Detect which cell encompasses the target text, then output its (x, y) center coordinate. 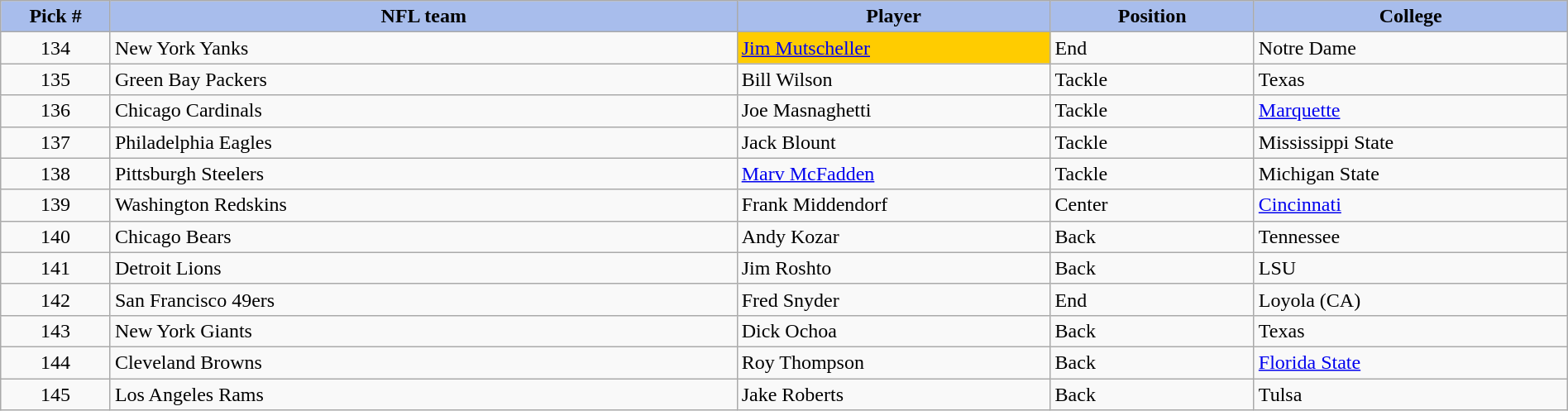
LSU (1411, 268)
Loyola (CA) (1411, 299)
Frank Middendorf (893, 205)
138 (56, 174)
142 (56, 299)
Player (893, 17)
Mississippi State (1411, 142)
Andy Kozar (893, 237)
Pittsburgh Steelers (423, 174)
College (1411, 17)
137 (56, 142)
Jim Mutscheller (893, 48)
New York Yanks (423, 48)
San Francisco 49ers (423, 299)
Chicago Bears (423, 237)
135 (56, 79)
Fred Snyder (893, 299)
Green Bay Packers (423, 79)
Cleveland Browns (423, 362)
Jake Roberts (893, 394)
Notre Dame (1411, 48)
143 (56, 331)
Jack Blount (893, 142)
Marv McFadden (893, 174)
Philadelphia Eagles (423, 142)
Position (1152, 17)
Tulsa (1411, 394)
Center (1152, 205)
145 (56, 394)
Michigan State (1411, 174)
Pick # (56, 17)
Jim Roshto (893, 268)
New York Giants (423, 331)
144 (56, 362)
Dick Ochoa (893, 331)
Joe Masnaghetti (893, 111)
Florida State (1411, 362)
Detroit Lions (423, 268)
136 (56, 111)
140 (56, 237)
Bill Wilson (893, 79)
Los Angeles Rams (423, 394)
Chicago Cardinals (423, 111)
Marquette (1411, 111)
Roy Thompson (893, 362)
134 (56, 48)
Cincinnati (1411, 205)
141 (56, 268)
139 (56, 205)
Washington Redskins (423, 205)
NFL team (423, 17)
Tennessee (1411, 237)
